For the text-containing cell, return its midpoint in (x, y) coordinate format. 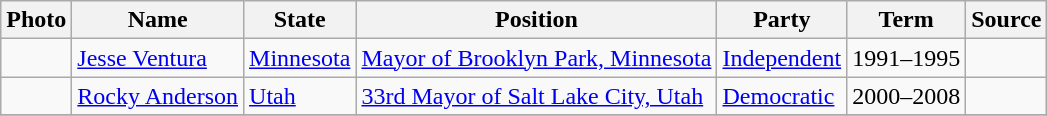
State (300, 20)
2000–2008 (906, 96)
Mayor of Brooklyn Park, Minnesota (536, 58)
Jesse Ventura (158, 58)
Utah (300, 96)
Name (158, 20)
Independent (782, 58)
Rocky Anderson (158, 96)
Position (536, 20)
1991–1995 (906, 58)
Term (906, 20)
Democratic (782, 96)
Photo (36, 20)
Minnesota (300, 58)
Party (782, 20)
Source (1006, 20)
33rd Mayor of Salt Lake City, Utah (536, 96)
